Output the (x, y) coordinate of the center of the cell containing the given text.  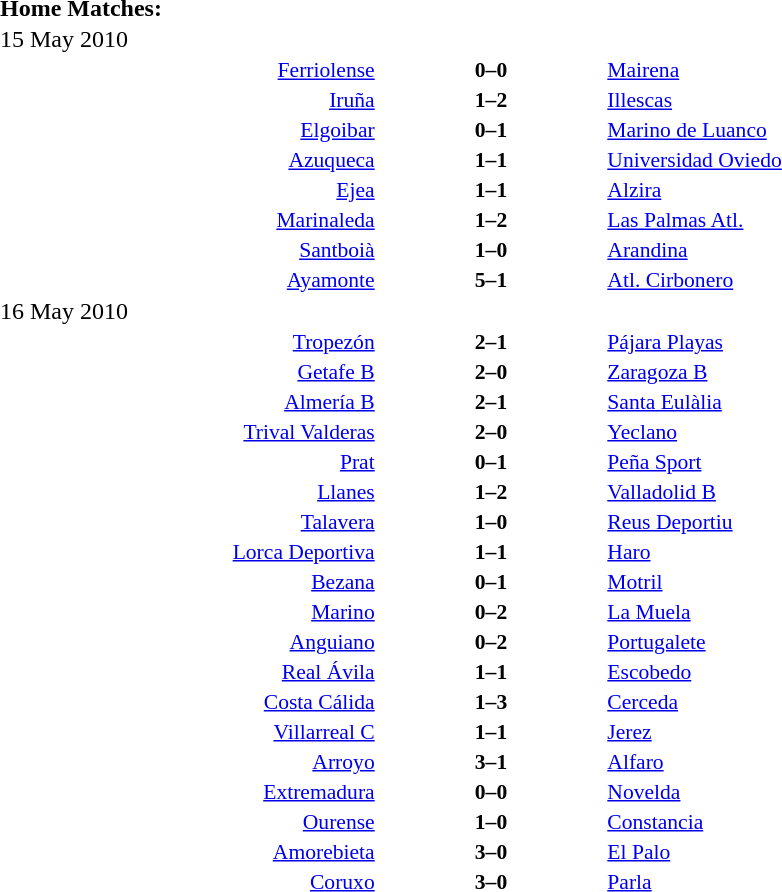
1–3 (492, 702)
3–0 (492, 852)
5–1 (492, 280)
3–1 (492, 762)
